Capture the cell that displays the provided text and extract its (x, y) central coordinate. 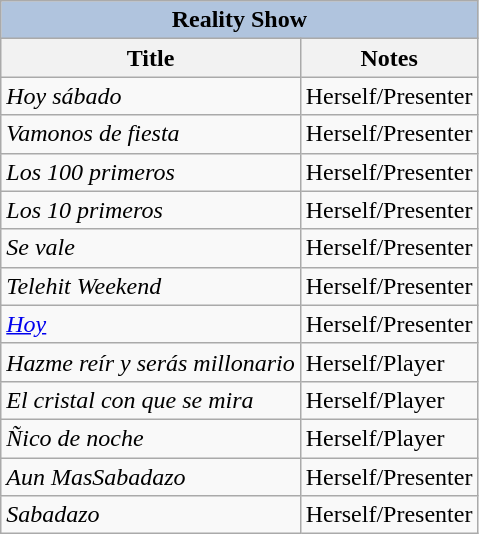
Los 10 primeros (151, 210)
Notes (389, 58)
Sabadazo (151, 515)
Hoy sábado (151, 96)
Hoy (151, 324)
Vamonos de fiesta (151, 134)
Reality Show (240, 20)
Hazme reír y serás millonario (151, 362)
Se vale (151, 248)
El cristal con que se mira (151, 400)
Telehit Weekend (151, 286)
Ñico de noche (151, 438)
Los 100 primeros (151, 172)
Title (151, 58)
Aun MasSabadazo (151, 477)
